Scan for the cell matching the given text and deliver its [X, Y] coordinate at center. 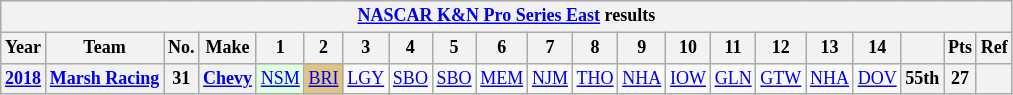
Pts [960, 48]
1 [280, 48]
MEM [502, 78]
NSM [280, 78]
6 [502, 48]
13 [830, 48]
IOW [688, 78]
55th [922, 78]
BRI [324, 78]
2018 [24, 78]
9 [642, 48]
Team [104, 48]
Marsh Racing [104, 78]
10 [688, 48]
Ref [994, 48]
2 [324, 48]
31 [182, 78]
GLN [733, 78]
27 [960, 78]
4 [411, 48]
3 [366, 48]
NASCAR K&N Pro Series East results [506, 16]
12 [781, 48]
7 [550, 48]
8 [595, 48]
THO [595, 78]
DOV [877, 78]
Make [228, 48]
GTW [781, 78]
Year [24, 48]
11 [733, 48]
Chevy [228, 78]
14 [877, 48]
LGY [366, 78]
NJM [550, 78]
No. [182, 48]
5 [454, 48]
